Provide the (x, y) coordinate of the cell's center where the given text is located.  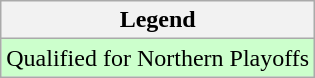
Legend (158, 20)
Qualified for Northern Playoffs (158, 58)
